Provide the [X, Y] coordinate of the cell's center where the given text is located.  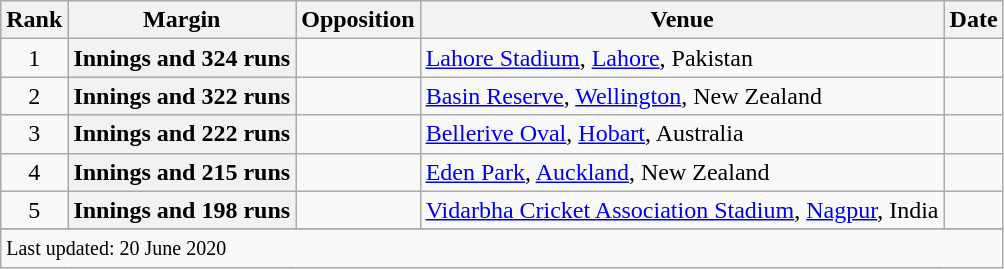
Rank [34, 20]
Innings and 222 runs [182, 134]
Bellerive Oval, Hobart, Australia [682, 134]
Last updated: 20 June 2020 [502, 248]
Venue [682, 20]
Lahore Stadium, Lahore, Pakistan [682, 58]
Opposition [358, 20]
Innings and 198 runs [182, 210]
1 [34, 58]
Innings and 324 runs [182, 58]
2 [34, 96]
Margin [182, 20]
Innings and 322 runs [182, 96]
4 [34, 172]
Basin Reserve, Wellington, New Zealand [682, 96]
Vidarbha Cricket Association Stadium, Nagpur, India [682, 210]
Date [974, 20]
Eden Park, Auckland, New Zealand [682, 172]
5 [34, 210]
3 [34, 134]
Innings and 215 runs [182, 172]
